Provide the (X, Y) coordinate of the cell's center where the given text is located.  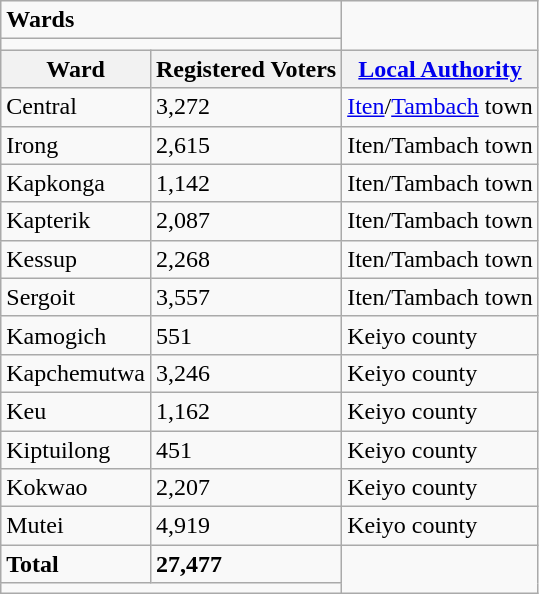
2,615 (246, 145)
Central (76, 107)
Kapterik (76, 221)
Total (76, 564)
3,557 (246, 297)
Mutei (76, 526)
Kapchemutwa (76, 373)
Registered Voters (246, 69)
Sergoit (76, 297)
Keu (76, 411)
3,246 (246, 373)
2,268 (246, 259)
27,477 (246, 564)
451 (246, 449)
Local Authority (440, 69)
1,142 (246, 183)
551 (246, 335)
2,087 (246, 221)
Wards (172, 20)
2,207 (246, 488)
Kessup (76, 259)
Kamogich (76, 335)
3,272 (246, 107)
Kapkonga (76, 183)
Irong (76, 145)
Kokwao (76, 488)
Ward (76, 69)
Kiptuilong (76, 449)
1,162 (246, 411)
4,919 (246, 526)
